Output the [X, Y] coordinate of the center of the cell containing the given text.  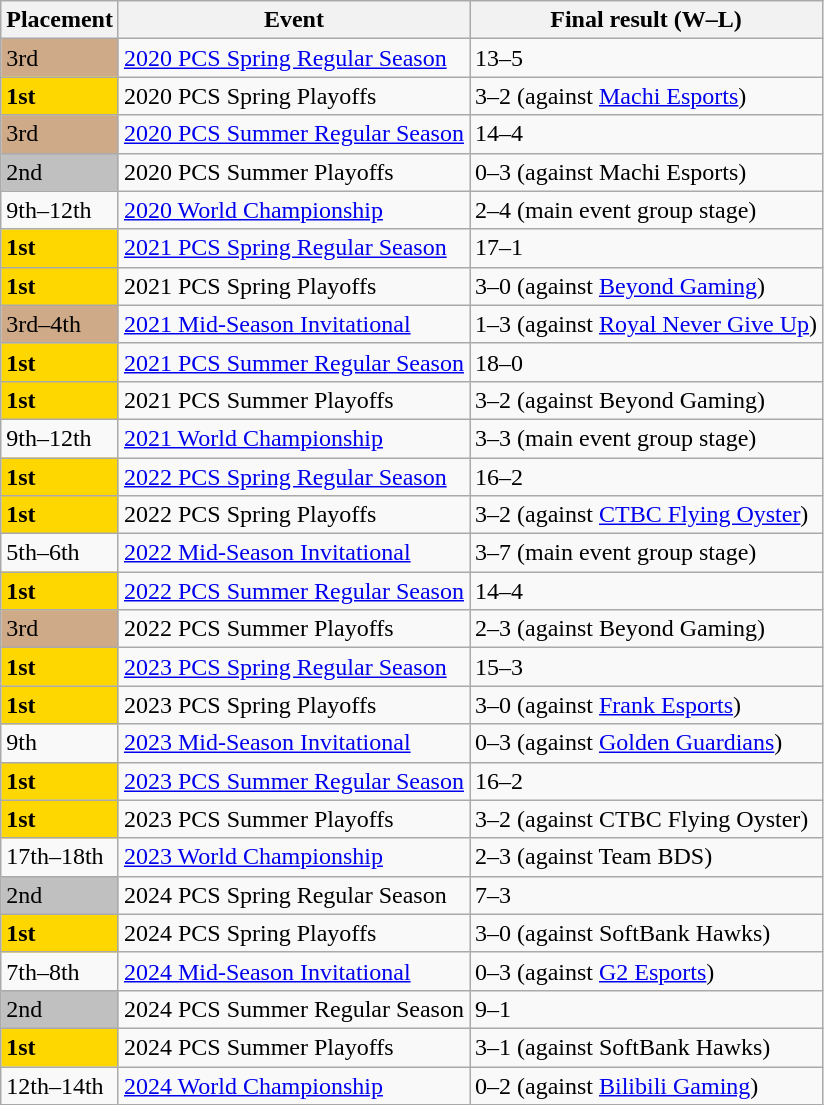
3–0 (against Beyond Gaming) [646, 286]
2–3 (against Team BDS) [646, 857]
18–0 [646, 362]
Event [294, 20]
Final result (W–L) [646, 20]
2022 PCS Summer Playoffs [294, 629]
2024 Mid-Season Invitational [294, 971]
2023 PCS Summer Playoffs [294, 819]
2023 World Championship [294, 857]
Placement [60, 20]
3–0 (against SoftBank Hawks) [646, 933]
2023 PCS Summer Regular Season [294, 781]
2023 PCS Spring Playoffs [294, 705]
2021 PCS Spring Playoffs [294, 286]
2023 PCS Spring Regular Season [294, 667]
2021 PCS Spring Regular Season [294, 248]
3–7 (main event group stage) [646, 553]
2020 PCS Summer Playoffs [294, 172]
0–3 (against Golden Guardians) [646, 743]
9–1 [646, 1009]
2021 PCS Summer Regular Season [294, 362]
2–3 (against Beyond Gaming) [646, 629]
2020 PCS Summer Regular Season [294, 134]
3rd–4th [60, 324]
2020 World Championship [294, 210]
7–3 [646, 895]
2024 PCS Summer Playoffs [294, 1047]
2022 PCS Spring Regular Season [294, 477]
2021 World Championship [294, 438]
3–2 (against Beyond Gaming) [646, 400]
2022 PCS Summer Regular Season [294, 591]
2022 PCS Spring Playoffs [294, 515]
0–2 (against Bilibili Gaming) [646, 1085]
7th–8th [60, 971]
2020 PCS Spring Playoffs [294, 96]
2024 PCS Spring Regular Season [294, 895]
9th [60, 743]
3–1 (against SoftBank Hawks) [646, 1047]
2021 Mid-Season Invitational [294, 324]
15–3 [646, 667]
2–4 (main event group stage) [646, 210]
2023 Mid-Season Invitational [294, 743]
2020 PCS Spring Regular Season [294, 58]
3–3 (main event group stage) [646, 438]
2021 PCS Summer Playoffs [294, 400]
3–0 (against Frank Esports) [646, 705]
2024 PCS Spring Playoffs [294, 933]
1–3 (against Royal Never Give Up) [646, 324]
17–1 [646, 248]
0–3 (against Machi Esports) [646, 172]
5th–6th [60, 553]
2024 World Championship [294, 1085]
13–5 [646, 58]
2022 Mid-Season Invitational [294, 553]
17th–18th [60, 857]
12th–14th [60, 1085]
0–3 (against G2 Esports) [646, 971]
3–2 (against Machi Esports) [646, 96]
2024 PCS Summer Regular Season [294, 1009]
